Find where the given text appears and provide that cell's center as (X, Y) coordinate. 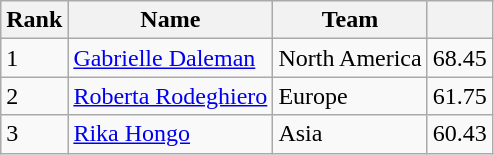
Team (350, 20)
Rika Hongo (170, 134)
North America (350, 58)
61.75 (460, 96)
2 (34, 96)
Gabrielle Daleman (170, 58)
1 (34, 58)
Roberta Rodeghiero (170, 96)
60.43 (460, 134)
Asia (350, 134)
3 (34, 134)
Europe (350, 96)
Name (170, 20)
68.45 (460, 58)
Rank (34, 20)
